From the cell containing the given text, extract its center point as [x, y] coordinate. 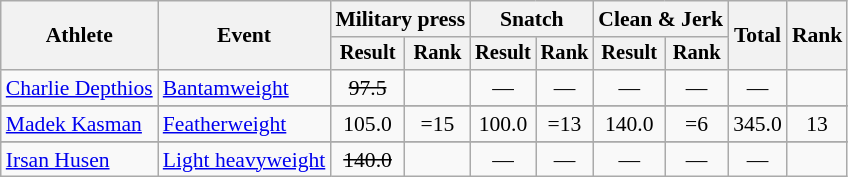
Bantamweight [244, 88]
Clean & Jerk [660, 19]
Total [758, 36]
Event [244, 36]
100.0 [503, 124]
13 [818, 124]
Charlie Depthios [80, 88]
345.0 [758, 124]
Athlete [80, 36]
Madek Kasman [80, 124]
Featherweight [244, 124]
Snatch [532, 19]
=6 [696, 124]
=15 [438, 124]
=13 [565, 124]
105.0 [367, 124]
97.5 [367, 88]
Military press [400, 19]
140.0 [629, 124]
